Find where the given text appears and provide that cell's center as (x, y) coordinate. 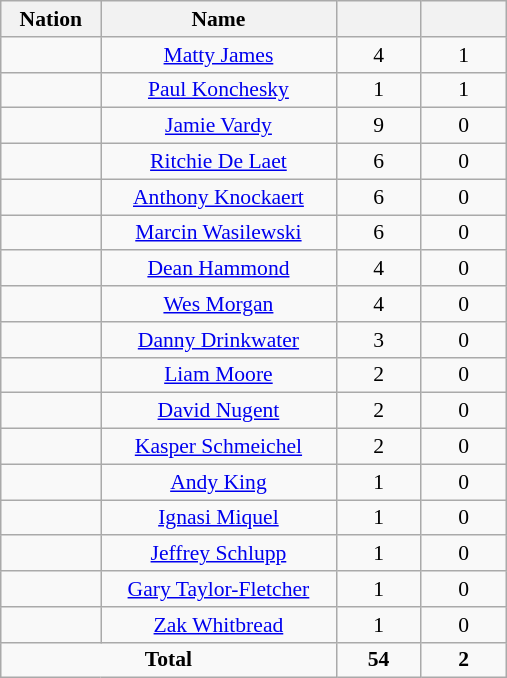
Ritchie De Laet (218, 162)
Dean Hammond (218, 269)
Danny Drinkwater (218, 340)
54 (378, 660)
Total (168, 660)
Liam Moore (218, 375)
9 (378, 126)
Gary Taylor-Fletcher (218, 589)
Matty James (218, 55)
Wes Morgan (218, 304)
Paul Konchesky (218, 90)
David Nugent (218, 411)
Nation (51, 19)
Zak Whitbread (218, 625)
Jeffrey Schlupp (218, 554)
Jamie Vardy (218, 126)
Marcin Wasilewski (218, 233)
Ignasi Miquel (218, 518)
Kasper Schmeichel (218, 447)
3 (378, 340)
Andy King (218, 482)
Anthony Knockaert (218, 197)
Name (218, 19)
